Identify which cell holds the provided text, then report its (x, y) central coordinate. 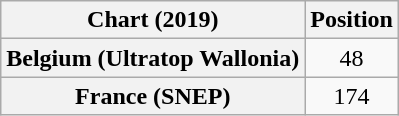
48 (352, 58)
Chart (2019) (153, 20)
Position (352, 20)
France (SNEP) (153, 96)
174 (352, 96)
Belgium (Ultratop Wallonia) (153, 58)
